Return (X, Y) of the center of cell containing provided text 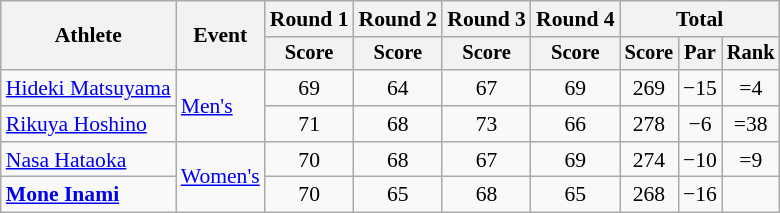
=4 (751, 88)
Athlete (88, 36)
=9 (751, 160)
−6 (700, 124)
Event (220, 36)
71 (310, 124)
Round 2 (398, 19)
Hideki Matsuyama (88, 88)
Men's (220, 106)
269 (649, 88)
Total (700, 19)
Women's (220, 178)
Par (700, 54)
Round 4 (576, 19)
274 (649, 160)
Rikuya Hoshino (88, 124)
66 (576, 124)
Mone Inami (88, 195)
=38 (751, 124)
268 (649, 195)
−15 (700, 88)
Round 1 (310, 19)
Nasa Hataoka (88, 160)
64 (398, 88)
73 (486, 124)
−16 (700, 195)
Round 3 (486, 19)
Rank (751, 54)
278 (649, 124)
−10 (700, 160)
